Identify which cell holds the provided text, then report its [X, Y] central coordinate. 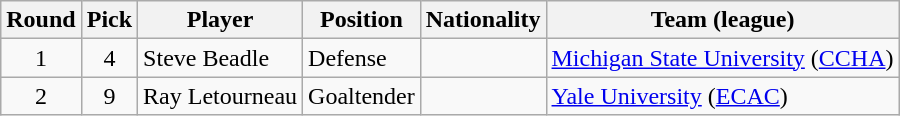
Michigan State University (CCHA) [722, 58]
Round [41, 20]
Player [220, 20]
4 [109, 58]
Team (league) [722, 20]
Defense [362, 58]
Ray Letourneau [220, 96]
9 [109, 96]
Goaltender [362, 96]
1 [41, 58]
Pick [109, 20]
2 [41, 96]
Steve Beadle [220, 58]
Nationality [483, 20]
Yale University (ECAC) [722, 96]
Position [362, 20]
